Locate the cell with the specified text and output its (X, Y) center coordinate. 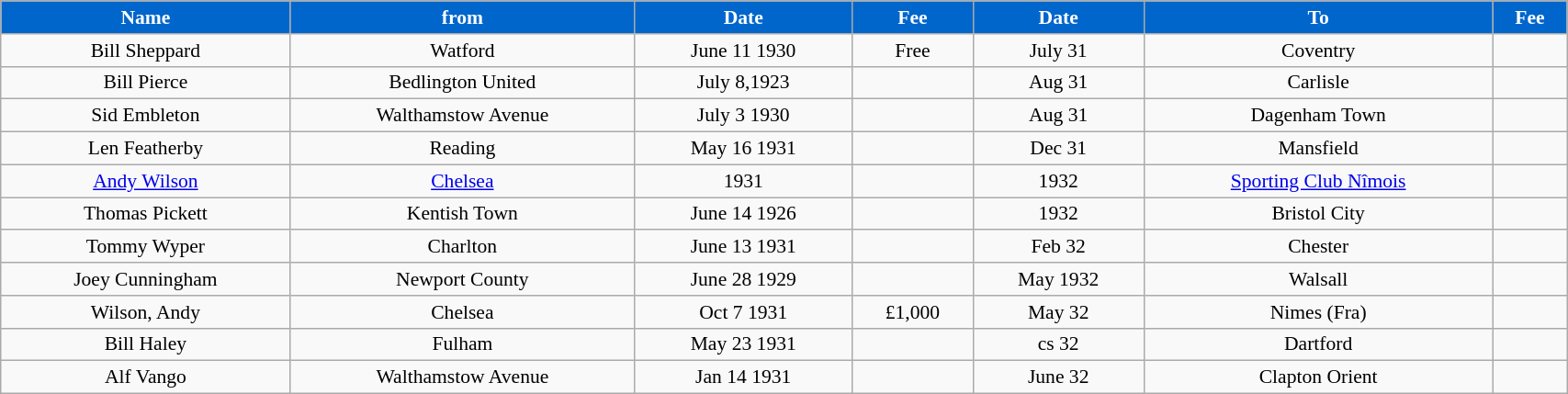
June 13 1931 (744, 247)
Len Featherby (145, 149)
June 32 (1058, 377)
Dartford (1318, 344)
Reading (463, 149)
May 1932 (1058, 279)
Joey Cunningham (145, 279)
Thomas Pickett (145, 214)
Sporting Club Nîmois (1318, 181)
from (463, 17)
Walsall (1318, 279)
Sid Embleton (145, 116)
Nimes (Fra) (1318, 312)
Bill Pierce (145, 83)
Andy Wilson (145, 181)
Alf Vango (145, 377)
cs 32 (1058, 344)
Clapton Orient (1318, 377)
July 31 (1058, 51)
Bedlington United (463, 83)
1931 (744, 181)
Dagenham Town (1318, 116)
May 23 1931 (744, 344)
Wilson, Andy (145, 312)
Bill Sheppard (145, 51)
Jan 14 1931 (744, 377)
Bristol City (1318, 214)
Carlisle (1318, 83)
Watford (463, 51)
Tommy Wyper (145, 247)
July 3 1930 (744, 116)
Newport County (463, 279)
June 28 1929 (744, 279)
Name (145, 17)
July 8,1923 (744, 83)
Dec 31 (1058, 149)
Oct 7 1931 (744, 312)
May 16 1931 (744, 149)
Mansfield (1318, 149)
Charlton (463, 247)
June 14 1926 (744, 214)
Free (913, 51)
Feb 32 (1058, 247)
Fulham (463, 344)
To (1318, 17)
£1,000 (913, 312)
May 32 (1058, 312)
June 11 1930 (744, 51)
Bill Haley (145, 344)
Coventry (1318, 51)
Kentish Town (463, 214)
Chester (1318, 247)
